Return (X, Y) of the center of cell containing provided text 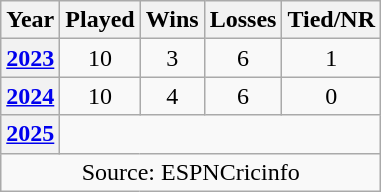
2023 (30, 58)
1 (332, 58)
Losses (243, 20)
Played (100, 20)
Year (30, 20)
2024 (30, 96)
Tied/NR (332, 20)
2025 (30, 134)
3 (172, 58)
Source: ESPNCricinfo (191, 172)
Wins (172, 20)
0 (332, 96)
4 (172, 96)
